Find where the given text appears and provide that cell's center as [x, y] coordinate. 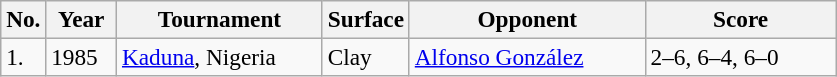
Surface [366, 19]
1985 [82, 57]
1. [24, 57]
Year [82, 19]
Tournament [220, 19]
Score [740, 19]
Clay [366, 57]
2–6, 6–4, 6–0 [740, 57]
Alfonso González [527, 57]
Opponent [527, 19]
Kaduna, Nigeria [220, 57]
No. [24, 19]
